Return [X, Y] of the center of cell containing provided text 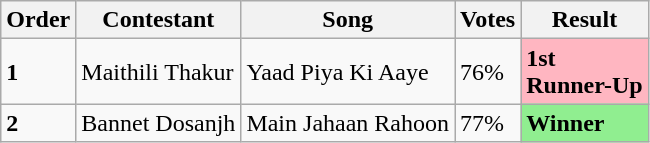
77% [488, 123]
Bannet Dosanjh [158, 123]
Song [348, 20]
Result [585, 20]
76% [488, 72]
Contestant [158, 20]
Votes [488, 20]
Order [38, 20]
Main Jahaan Rahoon [348, 123]
1 [38, 72]
Yaad Piya Ki Aaye [348, 72]
2 [38, 123]
Maithili Thakur [158, 72]
Winner [585, 123]
1stRunner-Up [585, 72]
